Find where the given text appears and provide that cell's center as (x, y) coordinate. 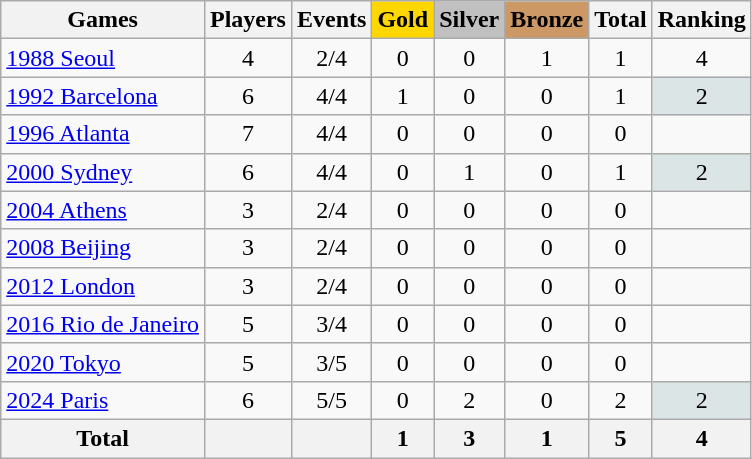
3/5 (331, 362)
2004 Athens (103, 210)
3/4 (331, 324)
Bronze (547, 20)
Events (331, 20)
Gold (403, 20)
2024 Paris (103, 400)
Ranking (702, 20)
2012 London (103, 286)
2000 Sydney (103, 172)
2008 Beijing (103, 248)
1996 Atlanta (103, 134)
Silver (470, 20)
5/5 (331, 400)
1992 Barcelona (103, 96)
Games (103, 20)
7 (248, 134)
2020 Tokyo (103, 362)
2016 Rio de Janeiro (103, 324)
Players (248, 20)
1988 Seoul (103, 58)
